Output the [x, y] coordinate of the center of the cell containing the given text.  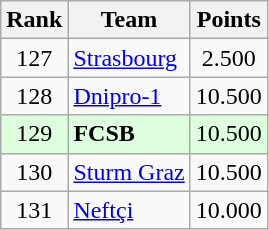
128 [34, 96]
Rank [34, 20]
129 [34, 134]
130 [34, 172]
FCSB [129, 134]
Dnipro-1 [129, 96]
131 [34, 210]
Team [129, 20]
127 [34, 58]
Neftçi [129, 210]
Points [228, 20]
2.500 [228, 58]
10.000 [228, 210]
Sturm Graz [129, 172]
Strasbourg [129, 58]
